Pinpoint the cell where the given text exists, returning its (X, Y) midpoint coordinate. 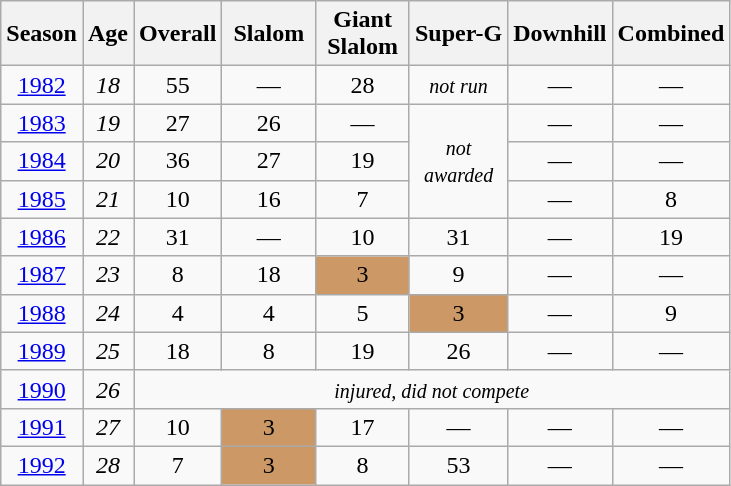
5 (363, 313)
1986 (42, 237)
not awarded (458, 161)
1984 (42, 161)
Age (108, 34)
22 (108, 237)
not run (458, 85)
Combined (671, 34)
1983 (42, 123)
1991 (42, 427)
Super-G (458, 34)
Slalom (269, 34)
1988 (42, 313)
23 (108, 275)
20 (108, 161)
24 (108, 313)
16 (269, 199)
1992 (42, 465)
1989 (42, 351)
17 (363, 427)
Season (42, 34)
36 (178, 161)
53 (458, 465)
1987 (42, 275)
1982 (42, 85)
25 (108, 351)
Giant Slalom (363, 34)
1985 (42, 199)
Overall (178, 34)
injured, did not compete (432, 389)
55 (178, 85)
1990 (42, 389)
Downhill (560, 34)
21 (108, 199)
